Determine the [x, y] coordinate at the center of the cell enclosing the given text.  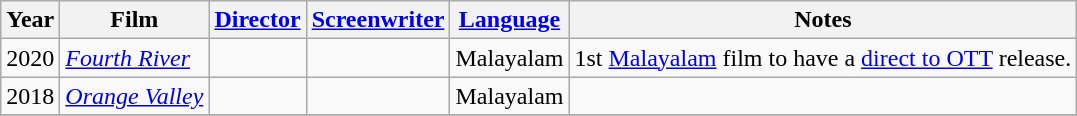
Screenwriter [378, 20]
Orange Valley [134, 96]
Language [510, 20]
1st Malayalam film to have a direct to OTT release. [823, 58]
Notes [823, 20]
Film [134, 20]
Fourth River [134, 58]
2020 [30, 58]
2018 [30, 96]
Year [30, 20]
Director [258, 20]
